Return [X, Y] of the center of cell containing provided text 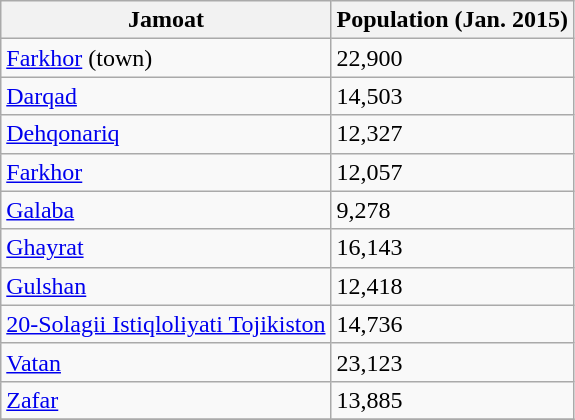
Ghayrat [166, 248]
Farkhor [166, 172]
Dehqonariq [166, 134]
Vatan [166, 362]
13,885 [452, 400]
23,123 [452, 362]
20-Solagii Istiqloliyati Tojikiston [166, 324]
Darqad [166, 96]
14,736 [452, 324]
Population (Jan. 2015) [452, 20]
Jamoat [166, 20]
12,057 [452, 172]
14,503 [452, 96]
Galaba [166, 210]
16,143 [452, 248]
9,278 [452, 210]
Zafar [166, 400]
22,900 [452, 58]
Gulshan [166, 286]
12,418 [452, 286]
12,327 [452, 134]
Farkhor (town) [166, 58]
